Scan for the cell matching the given text and deliver its (x, y) coordinate at center. 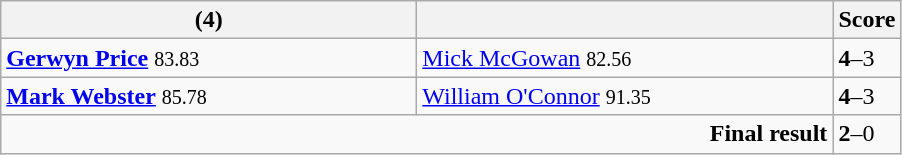
Score (867, 20)
Mick McGowan 82.56 (625, 58)
(4) (209, 20)
2–0 (867, 134)
Final result (417, 134)
Mark Webster 85.78 (209, 96)
Gerwyn Price 83.83 (209, 58)
William O'Connor 91.35 (625, 96)
